For the text-containing cell, return its midpoint in (x, y) coordinate format. 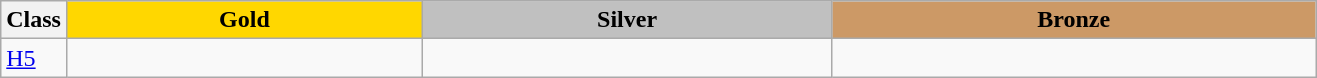
H5 (34, 58)
Gold (244, 20)
Silver (626, 20)
Bronze (1074, 20)
Class (34, 20)
